Detect which cell encompasses the target text, then output its [x, y] center coordinate. 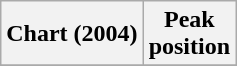
Chart (2004) [72, 34]
Peakposition [189, 34]
